Return the (X, Y) coordinate for the center point of the cell that contains the specified text.  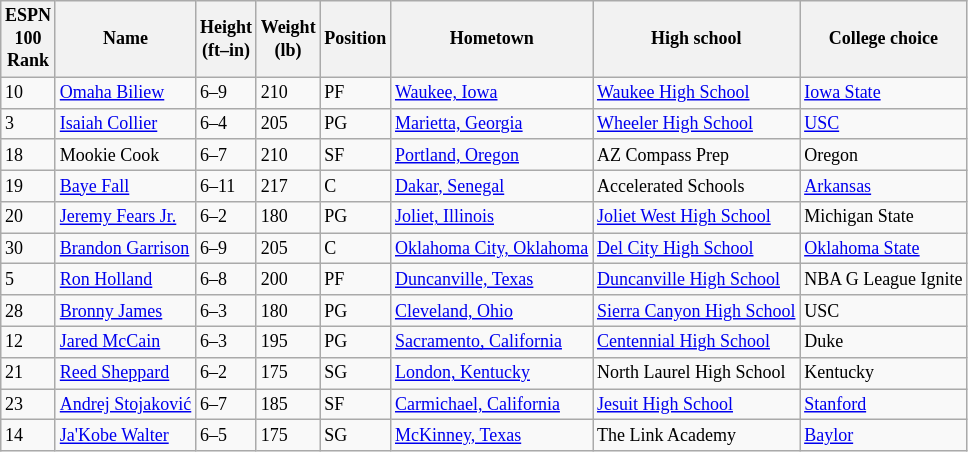
6–5 (226, 436)
Stanford (884, 404)
Baye Fall (125, 186)
Reed Sheppard (125, 372)
Joliet West High School (696, 218)
18 (28, 154)
Oregon (884, 154)
Sierra Canyon High School (696, 310)
Position (356, 39)
200 (288, 280)
28 (28, 310)
5 (28, 280)
Isaiah Collier (125, 124)
Hometown (492, 39)
College choice (884, 39)
Jared McCain (125, 342)
Baylor (884, 436)
Ja'Kobe Walter (125, 436)
Weight(lb) (288, 39)
Cleveland, Ohio (492, 310)
Name (125, 39)
Brandon Garrison (125, 248)
Sacramento, California (492, 342)
Joliet, Illinois (492, 218)
The Link Academy (696, 436)
Marietta, Georgia (492, 124)
3 (28, 124)
Carmichael, California (492, 404)
20 (28, 218)
Iowa State (884, 92)
12 (28, 342)
Waukee, Iowa (492, 92)
Jesuit High School (696, 404)
Mookie Cook (125, 154)
14 (28, 436)
ESPN 100 Rank (28, 39)
Bronny James (125, 310)
Del City High School (696, 248)
AZ Compass Prep (696, 154)
6–4 (226, 124)
McKinney, Texas (492, 436)
6–11 (226, 186)
Jeremy Fears Jr. (125, 218)
Duke (884, 342)
21 (28, 372)
Portland, Oregon (492, 154)
Kentucky (884, 372)
Andrej Stojaković (125, 404)
NBA G League Ignite (884, 280)
Waukee High School (696, 92)
Oklahoma City, Oklahoma (492, 248)
19 (28, 186)
Centennial High School (696, 342)
6–8 (226, 280)
Wheeler High School (696, 124)
Dakar, Senegal (492, 186)
Duncanville, Texas (492, 280)
Michigan State (884, 218)
Arkansas (884, 186)
30 (28, 248)
Omaha Biliew (125, 92)
217 (288, 186)
Height(ft–in) (226, 39)
Oklahoma State (884, 248)
Ron Holland (125, 280)
Accelerated Schools (696, 186)
Duncanville High School (696, 280)
North Laurel High School (696, 372)
195 (288, 342)
High school (696, 39)
London, Kentucky (492, 372)
10 (28, 92)
23 (28, 404)
185 (288, 404)
